Detect which cell encompasses the target text, then output its [X, Y] center coordinate. 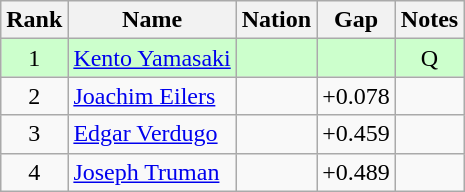
Edgar Verdugo [152, 134]
+0.078 [356, 96]
2 [34, 96]
Notes [429, 20]
Gap [356, 20]
Name [152, 20]
+0.459 [356, 134]
Joachim Eilers [152, 96]
Joseph Truman [152, 172]
Nation [276, 20]
Kento Yamasaki [152, 58]
1 [34, 58]
4 [34, 172]
Rank [34, 20]
Q [429, 58]
+0.489 [356, 172]
3 [34, 134]
